Determine the [x, y] coordinate at the center of the cell enclosing the given text.  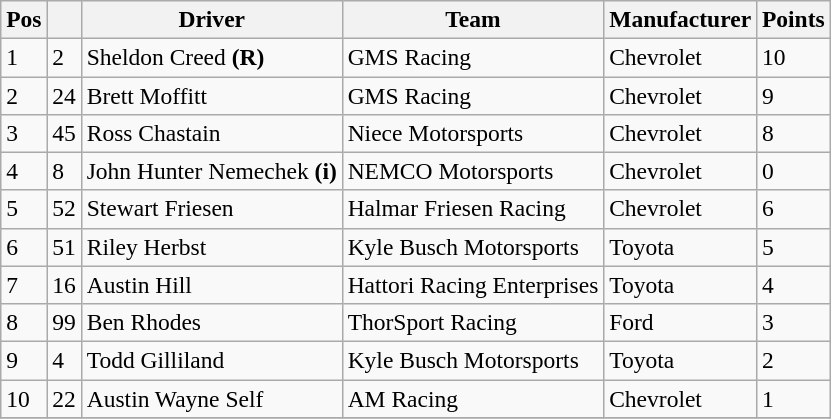
NEMCO Motorsports [473, 171]
Riley Herbst [212, 247]
Ford [680, 322]
Austin Wayne Self [212, 398]
51 [64, 247]
0 [794, 171]
Austin Hill [212, 285]
Driver [212, 19]
Halmar Friesen Racing [473, 209]
7 [24, 285]
Ben Rhodes [212, 322]
Niece Motorsports [473, 133]
Manufacturer [680, 19]
99 [64, 322]
Team [473, 19]
52 [64, 209]
16 [64, 285]
ThorSport Racing [473, 322]
John Hunter Nemechek (i) [212, 171]
Todd Gilliland [212, 360]
Stewart Friesen [212, 209]
24 [64, 95]
AM Racing [473, 398]
Sheldon Creed (R) [212, 57]
45 [64, 133]
Brett Moffitt [212, 95]
Hattori Racing Enterprises [473, 285]
Ross Chastain [212, 133]
Pos [24, 19]
Points [794, 19]
22 [64, 398]
